Determine the (x, y) coordinate at the center of the cell enclosing the given text.  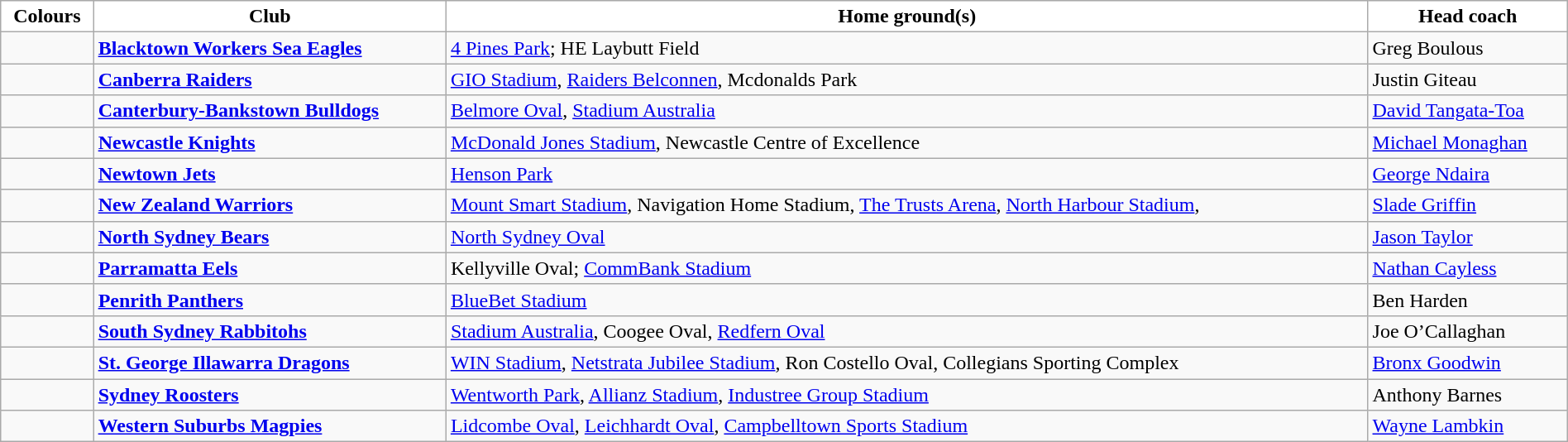
North Sydney Bears (270, 237)
Stadium Australia, Coogee Oval, Redfern Oval (906, 331)
Home ground(s) (906, 17)
Wayne Lambkin (1467, 426)
BlueBet Stadium (906, 300)
Joe O’Callaghan (1467, 331)
Mount Smart Stadium, Navigation Home Stadium, The Trusts Arena, North Harbour Stadium, (906, 205)
Nathan Cayless (1467, 268)
George Ndaira (1467, 174)
Club (270, 17)
Michael Monaghan (1467, 142)
Bronx Goodwin (1467, 363)
St. George Illawarra Dragons (270, 363)
Henson Park (906, 174)
Ben Harden (1467, 300)
New Zealand Warriors (270, 205)
Lidcombe Oval, Leichhardt Oval, Campbelltown Sports Stadium (906, 426)
McDonald Jones Stadium, Newcastle Centre of Excellence (906, 142)
Penrith Panthers (270, 300)
Head coach (1467, 17)
GIO Stadium, Raiders Belconnen, Mcdonalds Park (906, 79)
North Sydney Oval (906, 237)
David Tangata-Toa (1467, 111)
Greg Boulous (1467, 48)
WIN Stadium, Netstrata Jubilee Stadium, Ron Costello Oval, Collegians Sporting Complex (906, 363)
Newcastle Knights (270, 142)
Jason Taylor (1467, 237)
Justin Giteau (1467, 79)
Slade Griffin (1467, 205)
Belmore Oval, Stadium Australia (906, 111)
Sydney Roosters (270, 395)
Wentworth Park, Allianz Stadium, Industree Group Stadium (906, 395)
4 Pines Park; HE Laybutt Field (906, 48)
Newtown Jets (270, 174)
Parramatta Eels (270, 268)
South Sydney Rabbitohs (270, 331)
Canberra Raiders (270, 79)
Western Suburbs Magpies (270, 426)
Kellyville Oval; CommBank Stadium (906, 268)
Canterbury-Bankstown Bulldogs (270, 111)
Blacktown Workers Sea Eagles (270, 48)
Colours (47, 17)
Anthony Barnes (1467, 395)
